Determine the (x, y) coordinate at the center of the cell enclosing the given text.  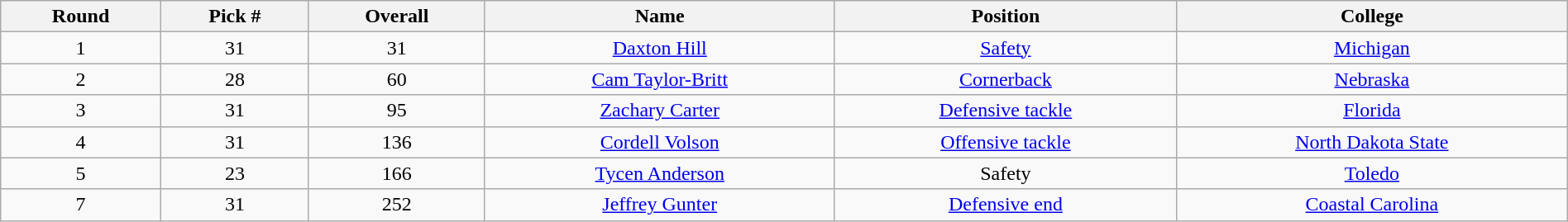
Round (81, 17)
23 (235, 173)
7 (81, 205)
2 (81, 79)
Jeffrey Gunter (660, 205)
Position (1006, 17)
95 (397, 111)
Pick # (235, 17)
Tycen Anderson (660, 173)
Toledo (1373, 173)
136 (397, 142)
1 (81, 48)
Michigan (1373, 48)
Overall (397, 17)
Name (660, 17)
5 (81, 173)
4 (81, 142)
Defensive end (1006, 205)
60 (397, 79)
28 (235, 79)
252 (397, 205)
Offensive tackle (1006, 142)
Zachary Carter (660, 111)
Daxton Hill (660, 48)
3 (81, 111)
Defensive tackle (1006, 111)
College (1373, 17)
North Dakota State (1373, 142)
Cornerback (1006, 79)
Florida (1373, 111)
166 (397, 173)
Coastal Carolina (1373, 205)
Nebraska (1373, 79)
Cordell Volson (660, 142)
Cam Taylor-Britt (660, 79)
